Output the [X, Y] coordinate of the center of the cell containing the given text.  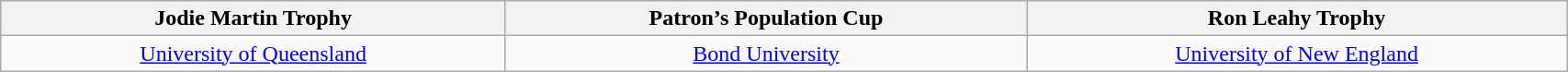
University of Queensland [254, 54]
Patron’s Population Cup [766, 18]
Jodie Martin Trophy [254, 18]
Ron Leahy Trophy [1297, 18]
University of New England [1297, 54]
Bond University [766, 54]
